Detect which cell encompasses the target text, then output its (x, y) center coordinate. 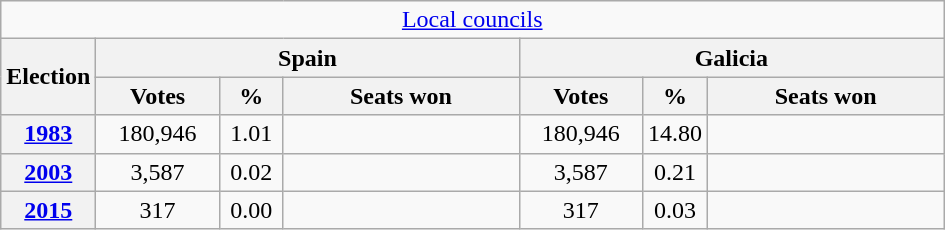
Spain (308, 58)
0.00 (251, 210)
2003 (48, 172)
1983 (48, 134)
14.80 (676, 134)
Galicia (732, 58)
0.21 (676, 172)
Election (48, 77)
Local councils (472, 20)
0.03 (676, 210)
1.01 (251, 134)
0.02 (251, 172)
2015 (48, 210)
